Find where the given text appears and provide that cell's center as (X, Y) coordinate. 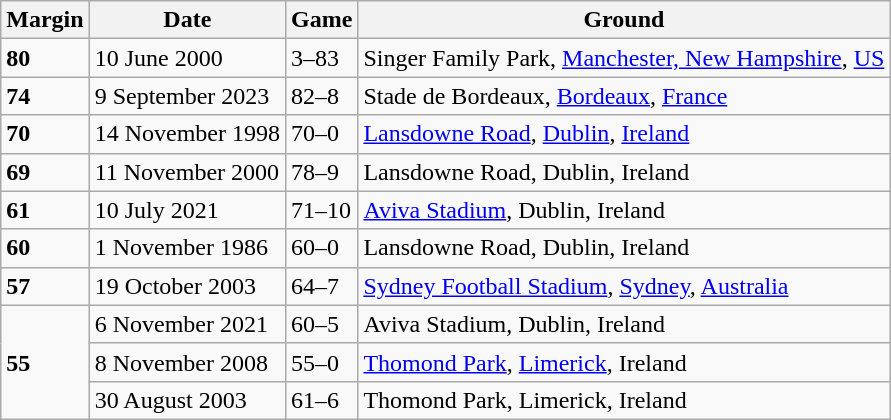
60 (45, 248)
19 October 2003 (187, 286)
78–9 (321, 172)
60–0 (321, 248)
80 (45, 58)
55 (45, 362)
Sydney Football Stadium, Sydney, Australia (624, 286)
11 November 2000 (187, 172)
6 November 2021 (187, 324)
10 July 2021 (187, 210)
10 June 2000 (187, 58)
60–5 (321, 324)
14 November 1998 (187, 134)
55–0 (321, 362)
57 (45, 286)
8 November 2008 (187, 362)
61–6 (321, 400)
Margin (45, 20)
30 August 2003 (187, 400)
Stade de Bordeaux, Bordeaux, France (624, 96)
Date (187, 20)
82–8 (321, 96)
69 (45, 172)
74 (45, 96)
Ground (624, 20)
1 November 1986 (187, 248)
64–7 (321, 286)
61 (45, 210)
3–83 (321, 58)
Singer Family Park, Manchester, New Hampshire, US (624, 58)
9 September 2023 (187, 96)
Game (321, 20)
71–10 (321, 210)
70 (45, 134)
70–0 (321, 134)
